Extract the (X, Y) coordinate from the center of the cell holding the provided text.  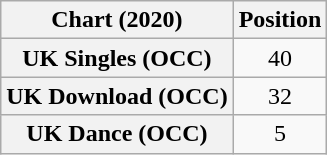
5 (280, 134)
32 (280, 96)
UK Dance (OCC) (117, 134)
Chart (2020) (117, 20)
Position (280, 20)
UK Singles (OCC) (117, 58)
40 (280, 58)
UK Download (OCC) (117, 96)
